Return the [x, y] coordinate for the center point of the cell that contains the specified text.  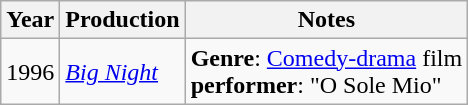
Year [30, 20]
Production [122, 20]
Genre: Comedy-drama filmperformer: "O Sole Mio" [326, 72]
1996 [30, 72]
Notes [326, 20]
Big Night [122, 72]
